Identify which cell holds the provided text, then report its [X, Y] central coordinate. 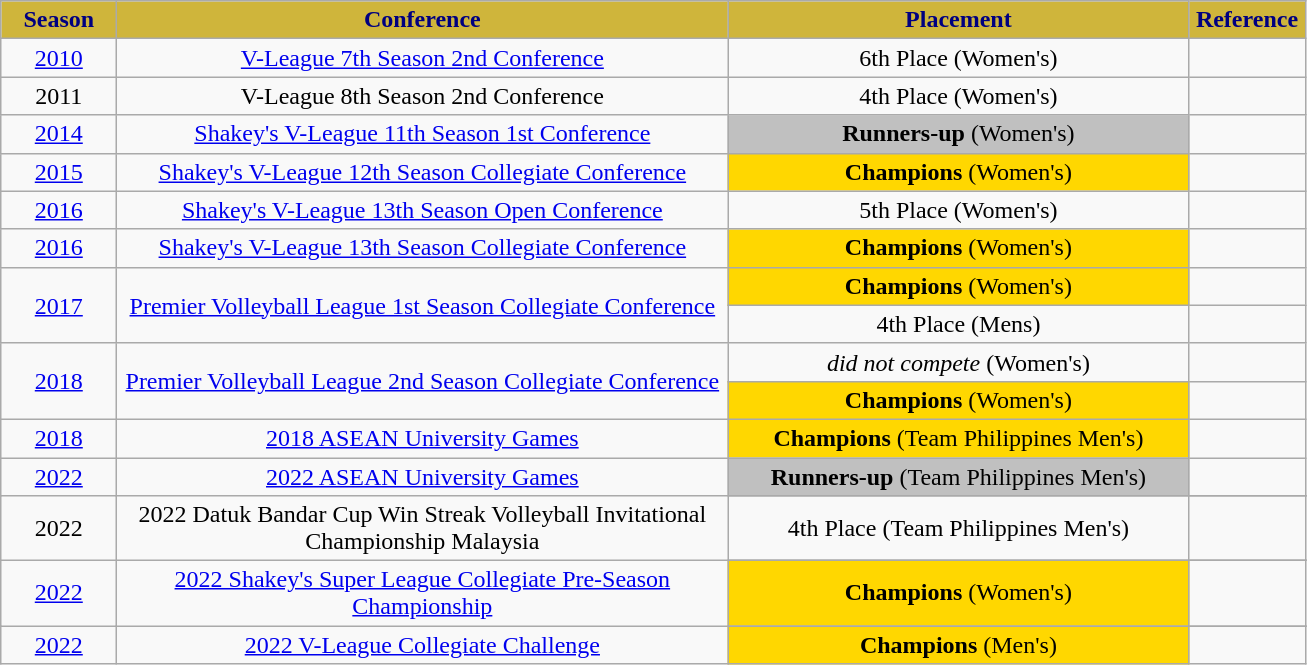
V-League 7th Season 2nd Conference [422, 58]
6th Place (Women's) [958, 58]
Placement [958, 20]
2011 [59, 96]
did not compete (Women's) [958, 362]
2017 [59, 305]
2022 ASEAN University Games [422, 477]
Reference [1247, 20]
2014 [59, 134]
Premier Volleyball League 2nd Season Collegiate Conference [422, 381]
Champions (Men's) [958, 645]
2022 V-League Collegiate Challenge [422, 645]
2022 Datuk Bandar Cup Win Streak Volleyball Invitational Championship Malaysia [422, 528]
5th Place (Women's) [958, 210]
2022 Shakey's Super League Collegiate Pre-Season Championship [422, 594]
2015 [59, 172]
4th Place (Mens) [958, 324]
Runners-up (Team Philippines Men's) [958, 477]
V-League 8th Season 2nd Conference [422, 96]
Shakey's V-League 12th Season Collegiate Conference [422, 172]
Premier Volleyball League 1st Season Collegiate Conference [422, 305]
Season [59, 20]
Champions (Team Philippines Men's) [958, 438]
Shakey's V-League 13th Season Open Conference [422, 210]
Conference [422, 20]
Shakey's V-League 11th Season 1st Conference [422, 134]
Runners-up (Women's) [958, 134]
4th Place (Women's) [958, 96]
2018 ASEAN University Games [422, 438]
4th Place (Team Philippines Men's) [958, 528]
2010 [59, 58]
Shakey's V-League 13th Season Collegiate Conference [422, 248]
